Search for the cell housing the specified text and yield its [x, y] center coordinate. 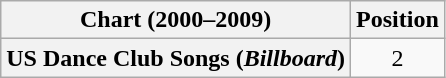
Position [398, 20]
US Dance Club Songs (Billboard) [176, 58]
2 [398, 58]
Chart (2000–2009) [176, 20]
